Locate the cell with the specified text and output its (X, Y) center coordinate. 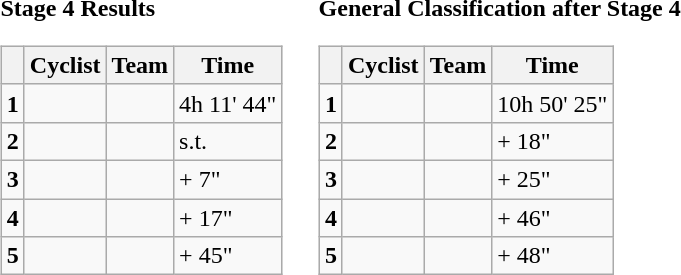
4h 11' 44" (228, 103)
+ 25" (552, 179)
+ 48" (552, 256)
+ 7" (228, 179)
+ 17" (228, 217)
+ 46" (552, 217)
s.t. (228, 141)
+ 18" (552, 141)
+ 45" (228, 256)
10h 50' 25" (552, 103)
